Capture the cell that displays the provided text and extract its [x, y] central coordinate. 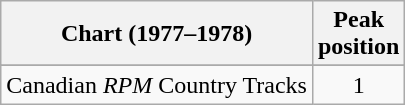
Canadian RPM Country Tracks [157, 85]
Chart (1977–1978) [157, 34]
Peakposition [358, 34]
1 [358, 85]
